Extract the (X, Y) coordinate from the center of the cell holding the provided text.  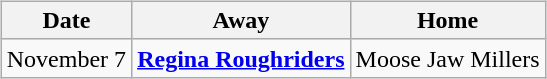
Regina Roughriders (241, 58)
Moose Jaw Millers (448, 58)
Date (66, 20)
Home (448, 20)
November 7 (66, 58)
Away (241, 20)
